From the cell containing the given text, extract its center point as (x, y) coordinate. 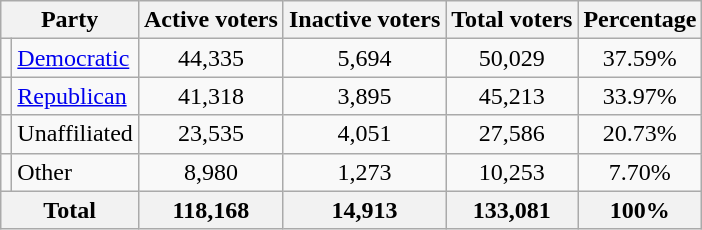
23,535 (210, 134)
Inactive voters (364, 20)
Percentage (640, 20)
4,051 (364, 134)
Unaffiliated (76, 134)
45,213 (512, 96)
118,168 (210, 210)
8,980 (210, 172)
Republican (76, 96)
Party (70, 20)
14,913 (364, 210)
7.70% (640, 172)
Other (76, 172)
Active voters (210, 20)
44,335 (210, 58)
27,586 (512, 134)
20.73% (640, 134)
5,694 (364, 58)
133,081 (512, 210)
1,273 (364, 172)
10,253 (512, 172)
41,318 (210, 96)
Democratic (76, 58)
3,895 (364, 96)
Total voters (512, 20)
33.97% (640, 96)
37.59% (640, 58)
100% (640, 210)
Total (70, 210)
50,029 (512, 58)
